Locate the cell with the specified text and output its [x, y] center coordinate. 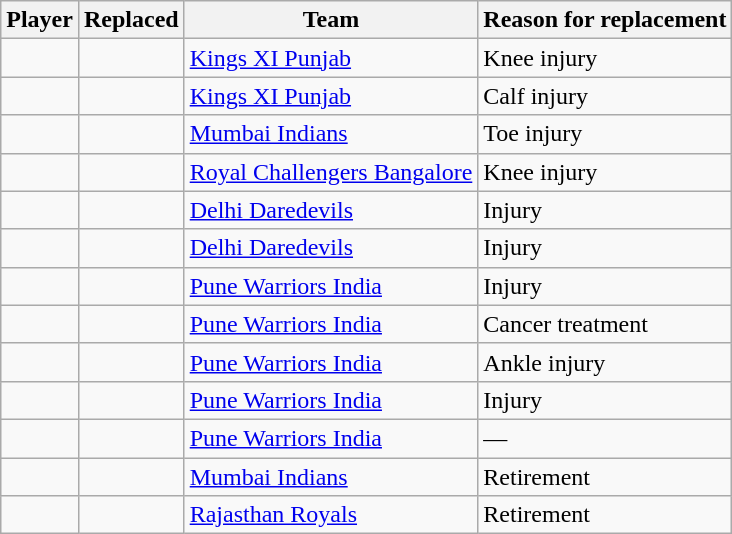
Toe injury [605, 134]
Replaced [131, 20]
Calf injury [605, 96]
Player [40, 20]
Reason for replacement [605, 20]
Royal Challengers Bangalore [331, 172]
Team [331, 20]
Rajasthan Royals [331, 515]
Ankle injury [605, 362]
Cancer treatment [605, 324]
— [605, 438]
